Return the [X, Y] coordinate for the center point of the cell that contains the specified text.  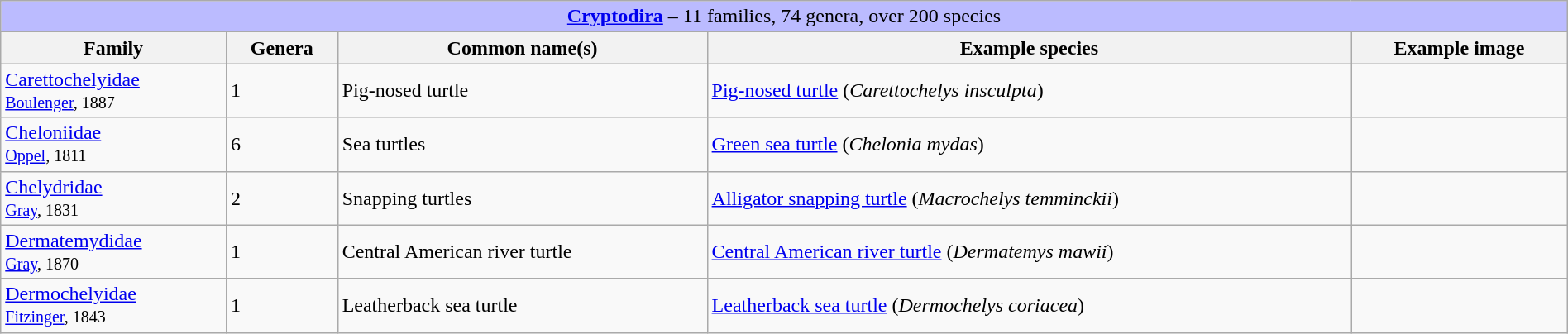
DermatemydidaeGray, 1870 [114, 251]
Genera [281, 48]
Central American river turtle (Dermatemys mawii) [1029, 251]
Pig-nosed turtle (Carettochelys insculpta) [1029, 91]
Sea turtles [523, 144]
2 [281, 198]
Green sea turtle (Chelonia mydas) [1029, 144]
ChelydridaeGray, 1831 [114, 198]
DermochelyidaeFitzinger, 1843 [114, 306]
Leatherback sea turtle (Dermochelys coriacea) [1029, 306]
Pig-nosed turtle [523, 91]
Snapping turtles [523, 198]
Common name(s) [523, 48]
6 [281, 144]
Family [114, 48]
Example species [1029, 48]
Alligator snapping turtle (Macrochelys temminckii) [1029, 198]
CheloniidaeOppel, 1811 [114, 144]
Cryptodira – 11 families, 74 genera, over 200 species [784, 17]
CarettochelyidaeBoulenger, 1887 [114, 91]
Example image [1460, 48]
Leatherback sea turtle [523, 306]
Central American river turtle [523, 251]
